Locate the cell with the specified text and output its [x, y] center coordinate. 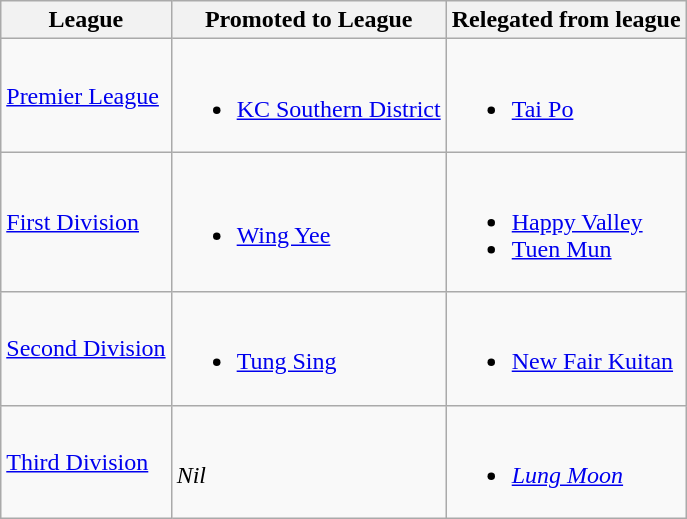
League [86, 20]
Premier League [86, 96]
Third Division [86, 462]
First Division [86, 222]
New Fair Kuitan [566, 348]
Tung Sing [308, 348]
Promoted to League [308, 20]
Wing Yee [308, 222]
Relegated from league [566, 20]
KC Southern District [308, 96]
Nil [308, 462]
Second Division [86, 348]
Happy ValleyTuen Mun [566, 222]
Tai Po [566, 96]
Lung Moon [566, 462]
